Find where the given text appears and provide that cell's center as (X, Y) coordinate. 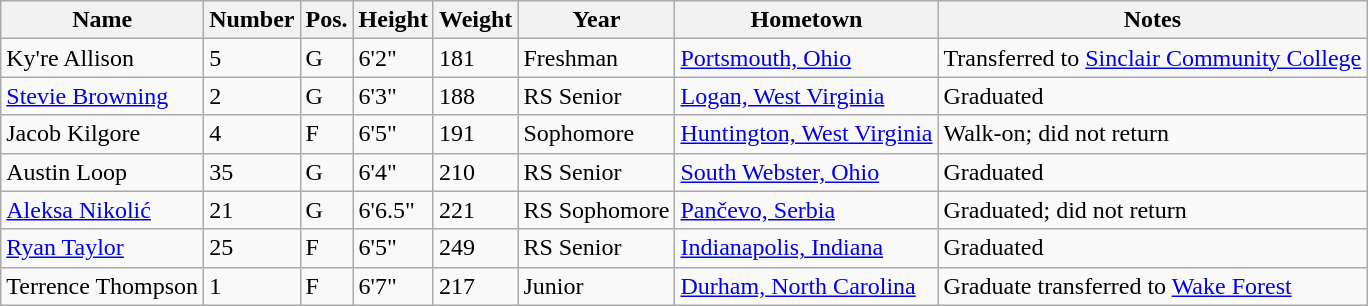
210 (475, 172)
6'7" (393, 286)
Ryan Taylor (102, 248)
Sophomore (596, 134)
Pančevo, Serbia (806, 210)
6'4" (393, 172)
181 (475, 58)
221 (475, 210)
Huntington, West Virginia (806, 134)
249 (475, 248)
South Webster, Ohio (806, 172)
6'3" (393, 96)
5 (252, 58)
Junior (596, 286)
6'2" (393, 58)
Transferred to Sinclair Community College (1152, 58)
Terrence Thompson (102, 286)
Stevie Browning (102, 96)
Austin Loop (102, 172)
Graduate transferred to Wake Forest (1152, 286)
Height (393, 20)
Portsmouth, Ohio (806, 58)
Weight (475, 20)
Pos. (326, 20)
1 (252, 286)
2 (252, 96)
Jacob Kilgore (102, 134)
Indianapolis, Indiana (806, 248)
Number (252, 20)
188 (475, 96)
Year (596, 20)
25 (252, 248)
6'6.5" (393, 210)
Durham, North Carolina (806, 286)
Hometown (806, 20)
Aleksa Nikolić (102, 210)
Ky're Allison (102, 58)
21 (252, 210)
35 (252, 172)
Name (102, 20)
Walk-on; did not return (1152, 134)
191 (475, 134)
Graduated; did not return (1152, 210)
Notes (1152, 20)
Logan, West Virginia (806, 96)
217 (475, 286)
RS Sophomore (596, 210)
4 (252, 134)
Freshman (596, 58)
